Find where the given text appears and provide that cell's center as [X, Y] coordinate. 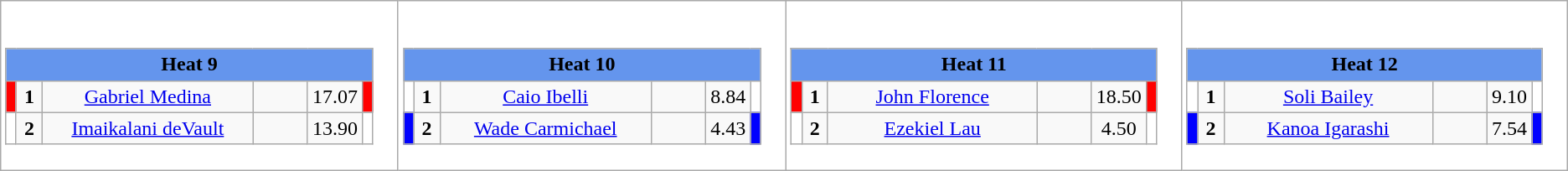
4.50 [1119, 128]
8.84 [729, 96]
Gabriel Medina [147, 96]
9.10 [1509, 96]
Heat 12 1 Soli Bailey 9.10 2 Kanoa Igarashi 7.54 [1375, 85]
Caio Ibelli [545, 96]
Heat 11 1 John Florence 18.50 2 Ezekiel Lau 4.50 [983, 85]
13.90 [335, 128]
Heat 11 [974, 65]
Soli Bailey [1328, 96]
Heat 9 [189, 65]
Imaikalani deVault [147, 128]
17.07 [335, 96]
18.50 [1119, 96]
4.43 [729, 128]
Kanoa Igarashi [1328, 128]
Heat 9 1 Gabriel Medina 17.07 2 Imaikalani deVault 13.90 [199, 85]
Wade Carmichael [545, 128]
Heat 10 1 Caio Ibelli 8.84 2 Wade Carmichael 4.43 [591, 85]
Ezekiel Lau [932, 128]
John Florence [932, 96]
7.54 [1509, 128]
Heat 12 [1364, 65]
Heat 10 [583, 65]
